Identify which cell holds the provided text, then report its [x, y] central coordinate. 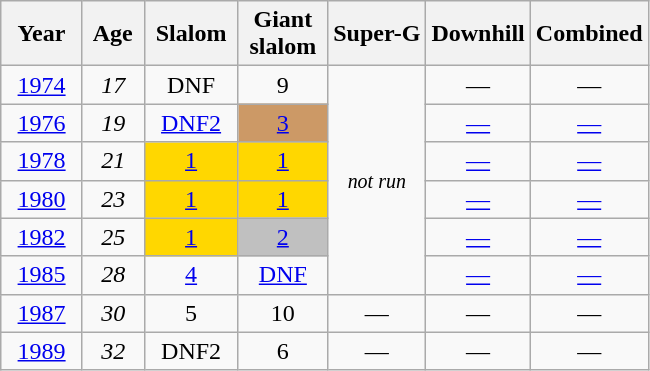
10 [283, 313]
9 [283, 85]
30 [113, 313]
1976 [42, 123]
not run [377, 180]
Giant slalom [283, 34]
2 [283, 237]
3 [283, 123]
32 [113, 351]
Year [42, 34]
25 [113, 237]
Age [113, 34]
Combined [589, 34]
1980 [42, 199]
1974 [42, 85]
1987 [42, 313]
5 [191, 313]
1978 [42, 161]
4 [191, 275]
Downhill [478, 34]
1985 [42, 275]
21 [113, 161]
1989 [42, 351]
1982 [42, 237]
Super-G [377, 34]
6 [283, 351]
28 [113, 275]
Slalom [191, 34]
17 [113, 85]
23 [113, 199]
19 [113, 123]
